Provide the (X, Y) coordinate of the cell's center where the given text is located.  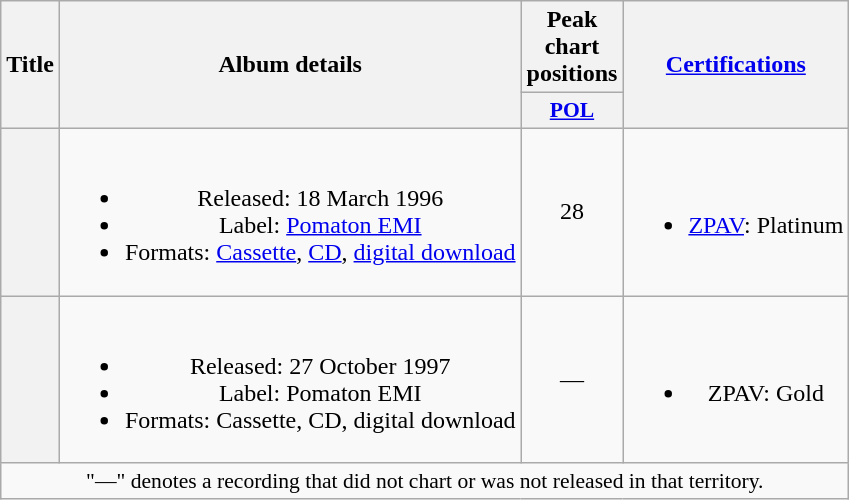
Released: 18 March 1996Label: Pomaton EMIFormats: Cassette, CD, digital download (290, 212)
28 (572, 212)
Certifications (736, 65)
Album details (290, 65)
Title (30, 65)
ZPAV: Gold (736, 380)
Peak chart positions (572, 47)
— (572, 380)
POL (572, 111)
ZPAV: Platinum (736, 212)
Released: 27 October 1997Label: Pomaton EMIFormats: Cassette, CD, digital download (290, 380)
"—" denotes a recording that did not chart or was not released in that territory. (425, 481)
